Locate the cell with the specified text and output its (x, y) center coordinate. 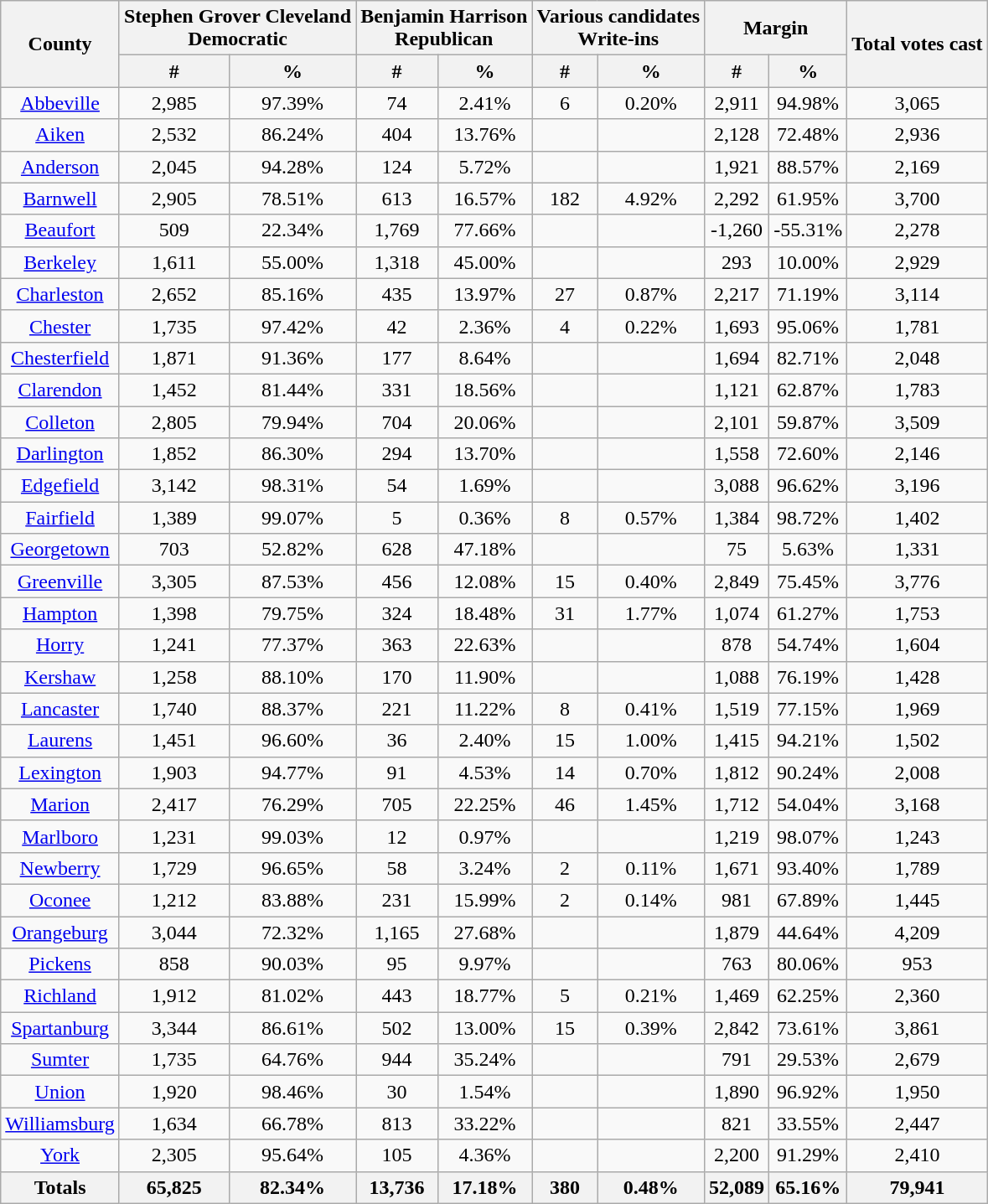
2,128 (737, 135)
Benjamin HarrisonRepublican (444, 28)
Newberry (60, 868)
Edgefield (60, 486)
10.00% (808, 262)
0.70% (651, 773)
90.03% (292, 964)
1,088 (737, 677)
31 (565, 613)
1,783 (918, 390)
613 (397, 199)
27.68% (484, 933)
1,812 (737, 773)
1.54% (484, 1092)
12 (397, 836)
91 (397, 773)
2,805 (174, 421)
22.34% (292, 230)
404 (397, 135)
1,451 (174, 741)
94.28% (292, 167)
96.65% (292, 868)
Spartanburg (60, 1028)
72.48% (808, 135)
99.03% (292, 836)
1,712 (737, 804)
96.62% (808, 486)
45.00% (484, 262)
443 (397, 996)
52,089 (737, 1187)
1,389 (174, 518)
2,679 (918, 1060)
1,969 (918, 709)
22.63% (484, 645)
2,905 (174, 199)
86.30% (292, 454)
76.19% (808, 677)
52.82% (292, 550)
2,410 (918, 1155)
Marion (60, 804)
13,736 (397, 1187)
221 (397, 709)
Georgetown (60, 550)
1,753 (918, 613)
791 (737, 1060)
14 (565, 773)
74 (397, 103)
11.90% (484, 677)
331 (397, 390)
71.19% (808, 294)
81.44% (292, 390)
1,558 (737, 454)
65.16% (808, 1187)
509 (174, 230)
1,671 (737, 868)
13.00% (484, 1028)
Fairfield (60, 518)
Union (60, 1092)
67.89% (808, 900)
Various candidatesWrite-ins (618, 28)
96.60% (292, 741)
6 (565, 103)
1,165 (397, 933)
177 (397, 358)
2,217 (737, 294)
61.95% (808, 199)
98.46% (292, 1092)
1,519 (737, 709)
2,278 (918, 230)
54 (397, 486)
Darlington (60, 454)
1.00% (651, 741)
2,849 (737, 581)
64.76% (292, 1060)
11.22% (484, 709)
Clarendon (60, 390)
1,871 (174, 358)
99.07% (292, 518)
1,452 (174, 390)
0.22% (651, 326)
2,101 (737, 421)
1,921 (737, 167)
77.66% (484, 230)
3,114 (918, 294)
953 (918, 964)
Margin (776, 28)
3,776 (918, 581)
1,852 (174, 454)
1,920 (174, 1092)
3,142 (174, 486)
1,331 (918, 550)
294 (397, 454)
2,048 (918, 358)
1,445 (918, 900)
1,950 (918, 1092)
1,694 (737, 358)
54.04% (808, 804)
Beaufort (60, 230)
2.40% (484, 741)
2,146 (918, 454)
1,781 (918, 326)
13.70% (484, 454)
Totals (60, 1187)
Charleston (60, 294)
61.27% (808, 613)
1,231 (174, 836)
105 (397, 1155)
380 (565, 1187)
55.00% (292, 262)
2,911 (737, 103)
79,941 (918, 1187)
88.10% (292, 677)
981 (737, 900)
2,305 (174, 1155)
Kershaw (60, 677)
0.41% (651, 709)
Lexington (60, 773)
4.53% (484, 773)
Chesterfield (60, 358)
0.40% (651, 581)
Berkeley (60, 262)
8.64% (484, 358)
36 (397, 741)
9.97% (484, 964)
1,415 (737, 741)
1,318 (397, 262)
0.97% (484, 836)
44.64% (808, 933)
13.76% (484, 135)
Richland (60, 996)
77.15% (808, 709)
Horry (60, 645)
1,789 (918, 868)
821 (737, 1124)
0.48% (651, 1187)
324 (397, 613)
58 (397, 868)
0.57% (651, 518)
1,903 (174, 773)
3,196 (918, 486)
94.77% (292, 773)
Stephen Grover ClevelandDemocratic (237, 28)
2.41% (484, 103)
72.60% (808, 454)
293 (737, 262)
62.25% (808, 996)
Sumter (60, 1060)
2,169 (918, 167)
65,825 (174, 1187)
1,890 (737, 1092)
Aiken (60, 135)
5.72% (484, 167)
97.42% (292, 326)
27 (565, 294)
91.29% (808, 1155)
2,045 (174, 167)
46 (565, 804)
1,693 (737, 326)
1,502 (918, 741)
4.36% (484, 1155)
2,652 (174, 294)
96.92% (808, 1092)
81.02% (292, 996)
35.24% (484, 1060)
County (60, 44)
91.36% (292, 358)
3,065 (918, 103)
1.69% (484, 486)
0.87% (651, 294)
944 (397, 1060)
94.21% (808, 741)
73.61% (808, 1028)
Total votes cast (918, 44)
30 (397, 1092)
231 (397, 900)
79.94% (292, 421)
-1,260 (737, 230)
1,604 (918, 645)
2,292 (737, 199)
-55.31% (808, 230)
95 (397, 964)
703 (174, 550)
78.51% (292, 199)
0.21% (651, 996)
1.45% (651, 804)
3,305 (174, 581)
813 (397, 1124)
83.88% (292, 900)
42 (397, 326)
Orangeburg (60, 933)
1,769 (397, 230)
Anderson (60, 167)
Laurens (60, 741)
1,611 (174, 262)
Marlboro (60, 836)
2,008 (918, 773)
16.57% (484, 199)
0.20% (651, 103)
Lancaster (60, 709)
2,985 (174, 103)
124 (397, 167)
88.57% (808, 167)
Abbeville (60, 103)
Barnwell (60, 199)
33.22% (484, 1124)
1,634 (174, 1124)
3,344 (174, 1028)
93.40% (808, 868)
85.16% (292, 294)
435 (397, 294)
456 (397, 581)
1.77% (651, 613)
1,428 (918, 677)
2,532 (174, 135)
3,044 (174, 933)
York (60, 1155)
2,447 (918, 1124)
5.63% (808, 550)
Oconee (60, 900)
94.98% (808, 103)
47.18% (484, 550)
76.29% (292, 804)
1,121 (737, 390)
18.77% (484, 996)
20.06% (484, 421)
0.11% (651, 868)
22.25% (484, 804)
75 (737, 550)
704 (397, 421)
72.32% (292, 933)
1,384 (737, 518)
87.53% (292, 581)
628 (397, 550)
3,861 (918, 1028)
90.24% (808, 773)
13.97% (484, 294)
77.37% (292, 645)
1,879 (737, 933)
170 (397, 677)
1,398 (174, 613)
2,200 (737, 1155)
858 (174, 964)
59.87% (808, 421)
2,842 (737, 1028)
12.08% (484, 581)
95.64% (292, 1155)
54.74% (808, 645)
3,168 (918, 804)
878 (737, 645)
1,241 (174, 645)
502 (397, 1028)
33.55% (808, 1124)
363 (397, 645)
98.72% (808, 518)
Hampton (60, 613)
1,740 (174, 709)
0.14% (651, 900)
1,258 (174, 677)
0.36% (484, 518)
1,912 (174, 996)
4 (565, 326)
66.78% (292, 1124)
15.99% (484, 900)
86.61% (292, 1028)
80.06% (808, 964)
1,219 (737, 836)
82.71% (808, 358)
2,936 (918, 135)
3,700 (918, 199)
3.24% (484, 868)
82.34% (292, 1187)
29.53% (808, 1060)
0.39% (651, 1028)
3,509 (918, 421)
1,729 (174, 868)
2,360 (918, 996)
2,929 (918, 262)
2.36% (484, 326)
18.48% (484, 613)
Greenville (60, 581)
18.56% (484, 390)
62.87% (808, 390)
97.39% (292, 103)
79.75% (292, 613)
1,243 (918, 836)
17.18% (484, 1187)
705 (397, 804)
Pickens (60, 964)
4.92% (651, 199)
95.06% (808, 326)
4,209 (918, 933)
3,088 (737, 486)
75.45% (808, 581)
Chester (60, 326)
98.07% (808, 836)
2,417 (174, 804)
98.31% (292, 486)
Williamsburg (60, 1124)
763 (737, 964)
1,212 (174, 900)
182 (565, 199)
88.37% (292, 709)
1,469 (737, 996)
1,074 (737, 613)
86.24% (292, 135)
Colleton (60, 421)
1,402 (918, 518)
